Locate the cell with the specified text and output its [X, Y] center coordinate. 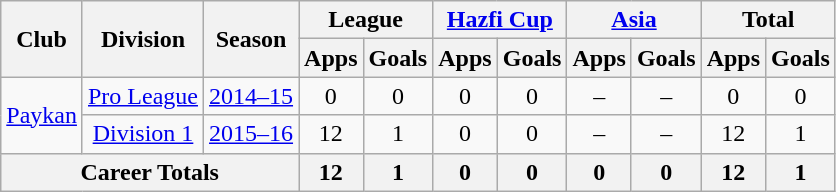
Pro League [142, 96]
Division [142, 39]
Asia [634, 20]
Career Totals [150, 172]
2015–16 [252, 134]
League [366, 20]
2014–15 [252, 96]
Division 1 [142, 134]
Club [42, 39]
Hazfi Cup [500, 20]
Season [252, 39]
Paykan [42, 115]
Total [768, 20]
